Locate the cell with the specified text and output its [X, Y] center coordinate. 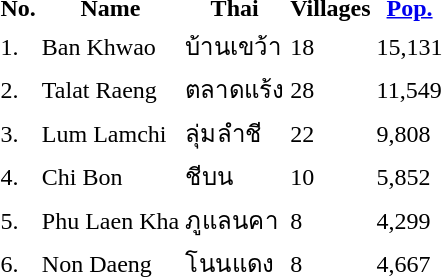
18 [330, 46]
10 [330, 176]
บ้านเขว้า [235, 46]
Talat Raeng [110, 90]
8 [330, 220]
ลุ่มลำชี [235, 133]
ชีบน [235, 176]
22 [330, 133]
28 [330, 90]
ภูแลนคา [235, 220]
Ban Khwao [110, 46]
Phu Laen Kha [110, 220]
ตลาดแร้ง [235, 90]
Chi Bon [110, 176]
Lum Lamchi [110, 133]
